Return the [x, y] coordinate for the center point of the cell that contains the specified text.  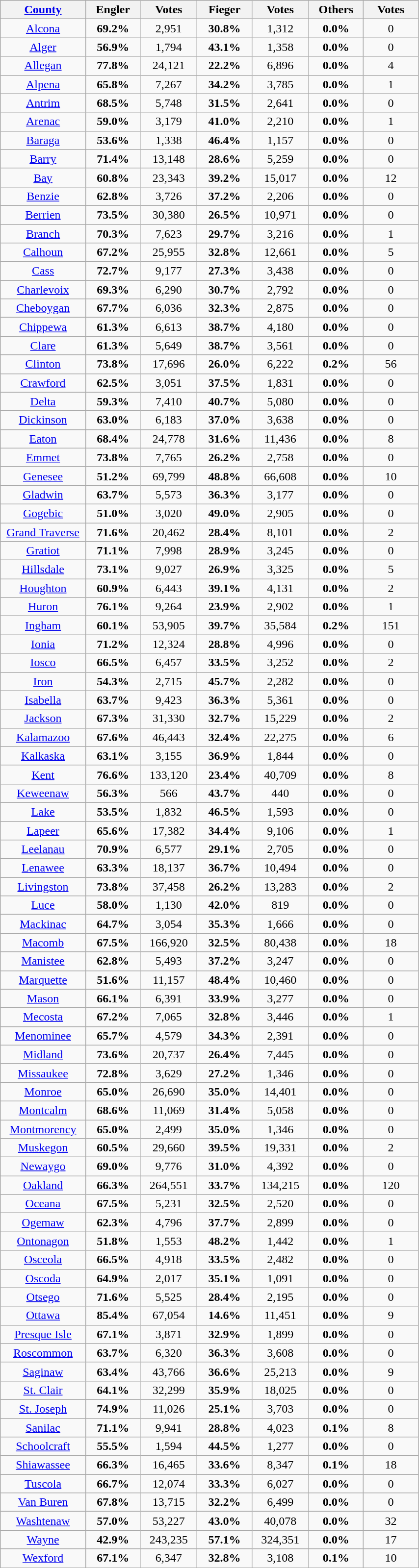
Lapeer [43, 831]
3,871 [169, 1334]
39.1% [225, 588]
20,462 [169, 532]
2,520 [280, 1204]
1,338 [169, 140]
6,347 [169, 1558]
7,445 [280, 1054]
69.2% [113, 28]
11,436 [280, 439]
Wexford [43, 1558]
66,608 [280, 476]
6,499 [280, 1502]
6,320 [169, 1353]
Others [336, 10]
4,796 [169, 1222]
26,690 [169, 1092]
10,494 [280, 868]
72.8% [113, 1073]
68.5% [113, 103]
Allegan [43, 66]
13,148 [169, 159]
2,210 [280, 122]
151 [391, 625]
67.3% [113, 719]
31.5% [225, 103]
39.2% [225, 177]
Clinton [43, 364]
34.3% [225, 1036]
3,054 [169, 924]
4 [391, 66]
3,216 [280, 234]
Ottawa [43, 1316]
1,899 [280, 1334]
1,831 [280, 383]
25,955 [169, 252]
Manistee [43, 961]
Chippewa [43, 327]
14.6% [225, 1316]
27.2% [225, 1073]
71.2% [113, 644]
6,443 [169, 588]
19,331 [280, 1148]
55.5% [113, 1446]
37,458 [169, 887]
6,577 [169, 849]
53,905 [169, 625]
5,080 [280, 401]
63.1% [113, 756]
44.5% [225, 1446]
58.0% [113, 905]
1,130 [169, 905]
20,737 [169, 1054]
63.0% [113, 420]
31.4% [225, 1110]
Grand Traverse [43, 532]
3,703 [280, 1409]
57.0% [113, 1521]
2,482 [280, 1260]
2,715 [169, 681]
5,058 [280, 1110]
Midland [43, 1054]
Baraga [43, 140]
Missaukee [43, 1073]
42.9% [113, 1540]
Cheboygan [43, 308]
63.3% [113, 868]
Berrien [43, 215]
33.3% [225, 1484]
46.4% [225, 140]
St. Joseph [43, 1409]
Roscommon [43, 1353]
57.1% [225, 1540]
76.6% [113, 774]
2,017 [169, 1278]
35.9% [225, 1390]
77.8% [113, 66]
40.7% [225, 401]
48.4% [225, 980]
1,832 [169, 812]
Van Buren [43, 1502]
29.7% [225, 234]
440 [280, 793]
25,213 [280, 1371]
65.8% [113, 84]
Alger [43, 47]
24,778 [169, 439]
1,593 [280, 812]
6,391 [169, 998]
51.8% [113, 1241]
9,177 [169, 271]
4,392 [280, 1167]
3,608 [280, 1353]
3,177 [280, 495]
Saginaw [43, 1371]
5,573 [169, 495]
Eaton [43, 439]
7,065 [169, 1017]
8,347 [280, 1465]
12,661 [280, 252]
6,457 [169, 663]
Crawford [43, 383]
Ogemaw [43, 1222]
64.9% [113, 1278]
40,078 [280, 1521]
2,195 [280, 1297]
51.0% [113, 513]
23.9% [225, 607]
Alcona [43, 28]
4,131 [280, 588]
30.7% [225, 290]
Engler [113, 10]
Menominee [43, 1036]
68.6% [113, 1110]
Mackinac [43, 924]
28.9% [225, 551]
32 [391, 1521]
76.1% [113, 607]
74.9% [113, 1409]
Schoolcraft [43, 1446]
Osceola [43, 1260]
26.5% [225, 215]
Leelanau [43, 849]
27.3% [225, 271]
St. Clair [43, 1390]
4,180 [280, 327]
36.7% [225, 868]
Jackson [43, 719]
3,325 [280, 570]
3,179 [169, 122]
5,361 [280, 700]
Washtenaw [43, 1521]
Huron [43, 607]
10,460 [280, 980]
70.3% [113, 234]
3,629 [169, 1073]
Emmet [43, 457]
Luce [43, 905]
Ionia [43, 644]
Montmorency [43, 1129]
26.0% [225, 364]
51.2% [113, 476]
16,465 [169, 1465]
15,017 [280, 177]
Mecosta [43, 1017]
48.2% [225, 1241]
71.4% [113, 159]
9,027 [169, 570]
3,561 [280, 346]
Ontonagon [43, 1241]
6,290 [169, 290]
3,155 [169, 756]
17 [391, 1540]
3,638 [280, 420]
73.6% [113, 1054]
1,358 [280, 47]
26.9% [225, 570]
39.5% [225, 1148]
33.6% [225, 1465]
2,792 [280, 290]
3,446 [280, 1017]
60.9% [113, 588]
3,108 [280, 1558]
5,525 [169, 1297]
15,229 [280, 719]
69,799 [169, 476]
2,282 [280, 681]
12,074 [169, 1484]
32.7% [225, 719]
6 [391, 737]
68.4% [113, 439]
43,766 [169, 1371]
1,157 [280, 140]
1,594 [169, 1446]
3,051 [169, 383]
Delta [43, 401]
29.1% [225, 849]
Keweenaw [43, 793]
Isabella [43, 700]
Oakland [43, 1185]
Hillsdale [43, 570]
Oceana [43, 1204]
Sanilac [43, 1428]
5,649 [169, 346]
Mason [43, 998]
23,343 [169, 177]
Kalamazoo [43, 737]
25.1% [225, 1409]
46,443 [169, 737]
37.0% [225, 420]
Dickinson [43, 420]
Charlevoix [43, 290]
32.2% [225, 1502]
2,641 [280, 103]
1,091 [280, 1278]
Gogebic [43, 513]
36.9% [225, 756]
9,776 [169, 1167]
9,941 [169, 1428]
67.7% [113, 308]
7,267 [169, 84]
72.7% [113, 271]
Presque Isle [43, 1334]
5,231 [169, 1204]
Kent [43, 774]
33.7% [225, 1185]
Montcalm [43, 1110]
9,106 [280, 831]
2,705 [280, 849]
67,054 [169, 1316]
Clare [43, 346]
243,235 [169, 1540]
66.7% [113, 1484]
53.6% [113, 140]
166,920 [169, 943]
73.1% [113, 570]
Livingston [43, 887]
64.7% [113, 924]
32.9% [225, 1334]
7,410 [169, 401]
69.0% [113, 1167]
1,553 [169, 1241]
43.7% [225, 793]
Calhoun [43, 252]
35.3% [225, 924]
Monroe [43, 1092]
54.3% [113, 681]
5,493 [169, 961]
Wayne [43, 1540]
9,423 [169, 700]
62.5% [113, 383]
63.4% [113, 1371]
18,137 [169, 868]
6,183 [169, 420]
Cass [43, 271]
Fieger [225, 10]
2,951 [169, 28]
6,222 [280, 364]
6,613 [169, 327]
34.2% [225, 84]
133,120 [169, 774]
1,794 [169, 47]
8,101 [280, 532]
11,069 [169, 1110]
3,020 [169, 513]
45.7% [225, 681]
2,905 [280, 513]
3,726 [169, 196]
53.5% [113, 812]
10,971 [280, 215]
42.0% [225, 905]
62.3% [113, 1222]
53,227 [169, 1521]
39.7% [225, 625]
17,696 [169, 364]
31.0% [225, 1167]
41.0% [225, 122]
65.6% [113, 831]
4,918 [169, 1260]
Lenawee [43, 868]
Arenac [43, 122]
11,026 [169, 1409]
1,666 [280, 924]
566 [169, 793]
69.3% [113, 290]
64.1% [113, 1390]
49.0% [225, 513]
Muskegon [43, 1148]
7,623 [169, 234]
26.4% [225, 1054]
Ingham [43, 625]
60.8% [113, 177]
22.2% [225, 66]
12 [391, 177]
11,451 [280, 1316]
9,264 [169, 607]
Benzie [43, 196]
73.5% [113, 215]
120 [391, 1185]
Branch [43, 234]
Macomb [43, 943]
30.8% [225, 28]
1,844 [280, 756]
85.4% [113, 1316]
3,247 [280, 961]
67.6% [113, 737]
23.4% [225, 774]
60.1% [113, 625]
Shiawassee [43, 1465]
264,551 [169, 1185]
59.3% [113, 401]
134,215 [280, 1185]
4,023 [280, 1428]
2,206 [280, 196]
Otsego [43, 1297]
4,579 [169, 1036]
32.4% [225, 737]
3,277 [280, 998]
6,036 [169, 308]
Gratiot [43, 551]
48.8% [225, 476]
36.6% [225, 1371]
819 [280, 905]
66.1% [113, 998]
35,584 [280, 625]
51.6% [113, 980]
33.9% [225, 998]
Marquette [43, 980]
3,785 [280, 84]
5,259 [280, 159]
3,245 [280, 551]
56 [391, 364]
2,875 [280, 308]
65.7% [113, 1036]
31.6% [225, 439]
18,025 [280, 1390]
24,121 [169, 66]
324,351 [280, 1540]
13,715 [169, 1502]
Bay [43, 177]
Houghton [43, 588]
2,391 [280, 1036]
13,283 [280, 887]
Kalkaska [43, 756]
6,027 [280, 1484]
Gladwin [43, 495]
17,382 [169, 831]
5,748 [169, 103]
1,277 [280, 1446]
35.1% [225, 1278]
37.5% [225, 383]
67.8% [113, 1502]
Antrim [43, 103]
7,998 [169, 551]
2,758 [280, 457]
Iron [43, 681]
59.0% [113, 122]
2,899 [280, 1222]
29,660 [169, 1148]
14,401 [280, 1092]
22,275 [280, 737]
6,896 [280, 66]
28.6% [225, 159]
32.3% [225, 308]
County [43, 10]
37.7% [225, 1222]
Tuscola [43, 1484]
32,299 [169, 1390]
56.3% [113, 793]
Iosco [43, 663]
7,765 [169, 457]
12,324 [169, 644]
3,438 [280, 271]
3,252 [280, 663]
56.9% [113, 47]
31,330 [169, 719]
1,442 [280, 1241]
Genesee [43, 476]
34.4% [225, 831]
Alpena [43, 84]
2,499 [169, 1129]
80,438 [280, 943]
Newaygo [43, 1167]
1,312 [280, 28]
4,996 [280, 644]
70.9% [113, 849]
Lake [43, 812]
30,380 [169, 215]
60.5% [113, 1148]
Oscoda [43, 1278]
43.0% [225, 1521]
40,709 [280, 774]
46.5% [225, 812]
43.1% [225, 47]
2,902 [280, 607]
Barry [43, 159]
11,157 [169, 980]
